From the cell containing the given text, extract its center point as [x, y] coordinate. 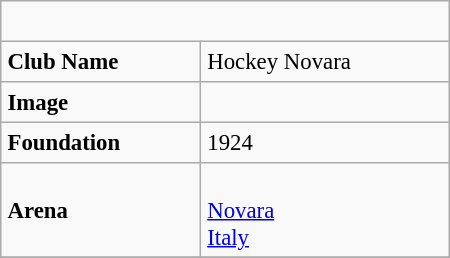
Novara Italy [326, 210]
Arena [101, 210]
1924 [326, 142]
Foundation [101, 142]
Image [101, 102]
Club Name [101, 61]
Hockey Novara [326, 61]
